Identify which cell holds the provided text, then report its (X, Y) central coordinate. 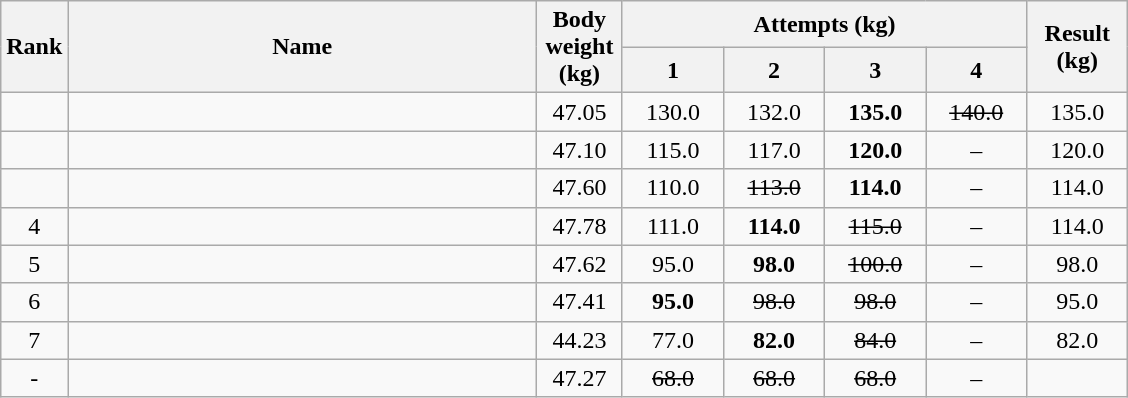
47.41 (579, 302)
117.0 (774, 150)
3 (876, 70)
6 (34, 302)
Attempts (kg) (824, 24)
Rank (34, 47)
2 (774, 70)
Name (302, 47)
47.05 (579, 112)
47.27 (579, 378)
44.23 (579, 340)
47.62 (579, 264)
132.0 (774, 112)
5 (34, 264)
130.0 (672, 112)
84.0 (876, 340)
1 (672, 70)
113.0 (774, 188)
140.0 (976, 112)
7 (34, 340)
Body weight (kg) (579, 47)
47.60 (579, 188)
Result (kg) (1078, 47)
111.0 (672, 226)
- (34, 378)
100.0 (876, 264)
47.78 (579, 226)
77.0 (672, 340)
110.0 (672, 188)
47.10 (579, 150)
